Find where the given text appears and provide that cell's center as (x, y) coordinate. 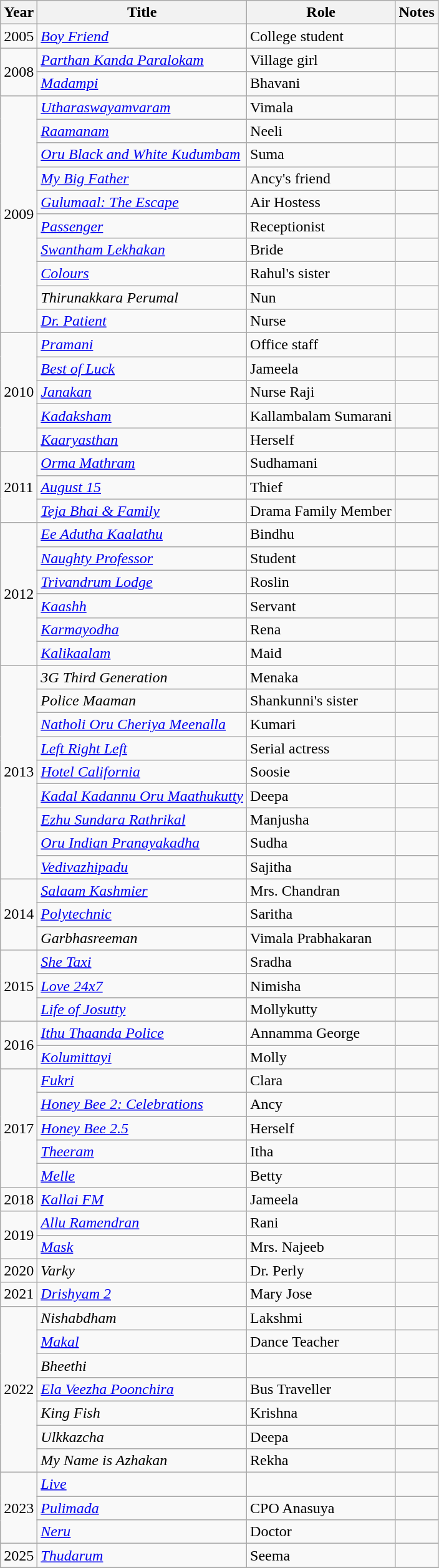
College student (321, 36)
Bheethi (142, 1365)
Varky (142, 1270)
Kalikaalam (142, 653)
3G Third Generation (142, 677)
August 15 (142, 487)
Swantham Lekhakan (142, 249)
Lakshmi (321, 1318)
2013 (19, 772)
Thudarum (142, 1556)
Oru Indian Pranayakadha (142, 843)
Polytechnic (142, 914)
Life of Josutty (142, 1009)
Role (321, 12)
Honey Bee 2: Celebrations (142, 1105)
Left Right Left (142, 748)
Oru Black and White Kudumbam (142, 155)
Mask (142, 1247)
Garbhasreeman (142, 938)
Bride (321, 249)
Student (321, 558)
Nimisha (321, 985)
Honey Bee 2.5 (142, 1128)
Kadal Kadannu Oru Maathukutty (142, 796)
Drama Family Member (321, 511)
Neru (142, 1532)
Naughty Professor (142, 558)
Itha (321, 1152)
Boy Friend (142, 36)
Nurse (321, 321)
Bindhu (321, 535)
Passenger (142, 226)
Betty (321, 1176)
Bus Traveller (321, 1389)
Kolumittayi (142, 1057)
2011 (19, 487)
Soosie (321, 772)
Trivandrum Lodge (142, 582)
Dance Teacher (321, 1342)
2025 (19, 1556)
2010 (19, 392)
Janakan (142, 392)
2019 (19, 1235)
Orma Mathram (142, 463)
Village girl (321, 60)
Rahul's sister (321, 273)
Suma (321, 155)
Title (142, 12)
Ancy (321, 1105)
CPO Anasuya (321, 1508)
Fukri (142, 1081)
Hotel California (142, 772)
Doctor (321, 1532)
Best of Luck (142, 369)
Thirunakkara Perumal (142, 298)
Parthan Kanda Paralokam (142, 60)
Salaam Kashmier (142, 891)
Natholi Oru Cheriya Meenalla (142, 725)
Rani (321, 1223)
Teja Bhai & Family (142, 511)
2014 (19, 914)
Sudha (321, 843)
2021 (19, 1294)
2008 (19, 72)
Kumari (321, 725)
My Name is Azhakan (142, 1461)
Nishabdham (142, 1318)
Roslin (321, 582)
Molly (321, 1057)
Saritha (321, 914)
Pulimada (142, 1508)
Rena (321, 629)
My Big Father (142, 178)
2020 (19, 1270)
Mary Jose (321, 1294)
Vedivazhipadu (142, 867)
Thief (321, 487)
Kaaryasthan (142, 440)
Air Hostess (321, 202)
2023 (19, 1508)
Vimala Prabhakaran (321, 938)
Nurse Raji (321, 392)
Dr. Patient (142, 321)
Bhavani (321, 84)
Krishna (321, 1413)
Manjusha (321, 820)
2017 (19, 1128)
Colours (142, 273)
Makal (142, 1342)
Ithu Thaanda Police (142, 1033)
2018 (19, 1199)
She Taxi (142, 962)
Sudhamani (321, 463)
2022 (19, 1389)
2012 (19, 594)
Mrs. Chandran (321, 891)
Kadaksham (142, 416)
Nun (321, 298)
Drishyam 2 (142, 1294)
Sajitha (321, 867)
2016 (19, 1045)
Notes (417, 12)
Madampi (142, 84)
Shankunni's sister (321, 701)
Theeram (142, 1152)
Maid (321, 653)
Serial actress (321, 748)
Dr. Perly (321, 1270)
Melle (142, 1176)
Menaka (321, 677)
Neeli (321, 131)
Raamanam (142, 131)
Gulumaal: The Escape (142, 202)
Mrs. Najeeb (321, 1247)
Kallambalam Sumarani (321, 416)
Ancy's friend (321, 178)
2009 (19, 215)
Clara (321, 1081)
Receptionist (321, 226)
Kaashh (142, 606)
Ela Veezha Poonchira (142, 1389)
Rekha (321, 1461)
Karmayodha (142, 629)
Sradha (321, 962)
Year (19, 12)
Utharaswayamvaram (142, 107)
Ezhu Sundara Rathrikal (142, 820)
Annamma George (321, 1033)
Love 24x7 (142, 985)
Seema (321, 1556)
Servant (321, 606)
Ulkkazcha (142, 1436)
Ee Adutha Kaalathu (142, 535)
Pramani (142, 345)
Office staff (321, 345)
Live (142, 1484)
Allu Ramendran (142, 1223)
2005 (19, 36)
Police Maaman (142, 701)
Vimala (321, 107)
2015 (19, 985)
Mollykutty (321, 1009)
King Fish (142, 1413)
Kallai FM (142, 1199)
